Extract the [x, y] coordinate from the center of the cell holding the provided text.  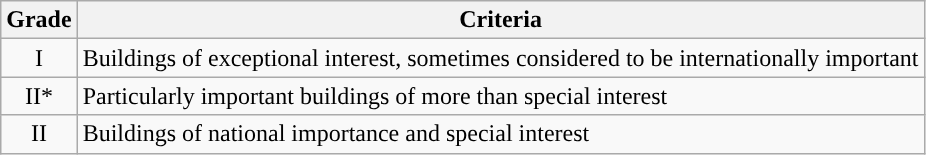
Particularly important buildings of more than special interest [500, 96]
II* [39, 96]
Grade [39, 20]
II [39, 134]
I [39, 58]
Buildings of exceptional interest, sometimes considered to be internationally important [500, 58]
Buildings of national importance and special interest [500, 134]
Criteria [500, 20]
